Return the (x, y) coordinate for the center point of the cell that contains the specified text.  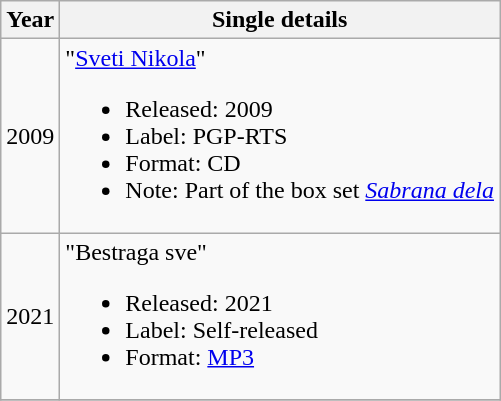
"Bestraga sve"Released: 2021Label: Self-releasedFormat: MP3 (280, 316)
Year (30, 20)
"Sveti Nikola"Released: 2009Label: PGP-RTSFormat: CDNote: Part of the box set Sabrana dela (280, 136)
2021 (30, 316)
Single details (280, 20)
2009 (30, 136)
